Output the [x, y] coordinate of the center of the cell containing the given text.  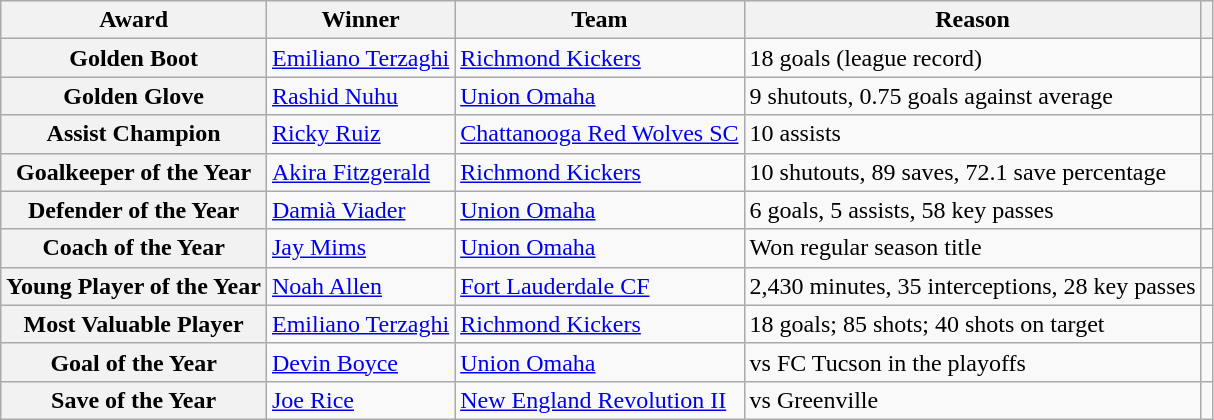
vs Greenville [972, 400]
Award [134, 20]
New England Revolution II [600, 400]
10 assists [972, 134]
Golden Boot [134, 58]
Joe Rice [360, 400]
Save of the Year [134, 400]
Golden Glove [134, 96]
Akira Fitzgerald [360, 172]
Chattanooga Red Wolves SC [600, 134]
Team [600, 20]
18 goals; 85 shots; 40 shots on target [972, 324]
Rashid Nuhu [360, 96]
vs FC Tucson in the playoffs [972, 362]
Fort Lauderdale CF [600, 286]
Goal of the Year [134, 362]
9 shutouts, 0.75 goals against average [972, 96]
Coach of the Year [134, 248]
6 goals, 5 assists, 58 key passes [972, 210]
Devin Boyce [360, 362]
Goalkeeper of the Year [134, 172]
Damià Viader [360, 210]
10 shutouts, 89 saves, 72.1 save percentage [972, 172]
2,430 minutes, 35 interceptions, 28 key passes [972, 286]
Noah Allen [360, 286]
Winner [360, 20]
Most Valuable Player [134, 324]
Jay Mims [360, 248]
Ricky Ruiz [360, 134]
Young Player of the Year [134, 286]
Assist Champion [134, 134]
Won regular season title [972, 248]
18 goals (league record) [972, 58]
Defender of the Year [134, 210]
Reason [972, 20]
